Output the [x, y] coordinate of the center of the cell containing the given text.  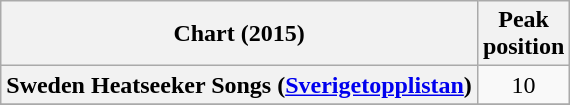
Chart (2015) [240, 34]
10 [523, 85]
Sweden Heatseeker Songs (Sverigetopplistan) [240, 85]
Peakposition [523, 34]
